Capture the cell that displays the provided text and extract its [X, Y] central coordinate. 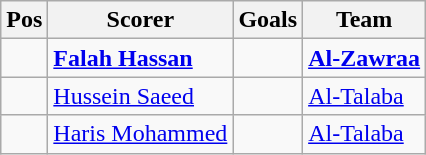
Pos [24, 20]
Hussein Saeed [140, 96]
Team [364, 20]
Haris Mohammed [140, 134]
Goals [268, 20]
Scorer [140, 20]
Al-Zawraa [364, 58]
Falah Hassan [140, 58]
